Return the (x, y) coordinate for the center point of the cell that contains the specified text.  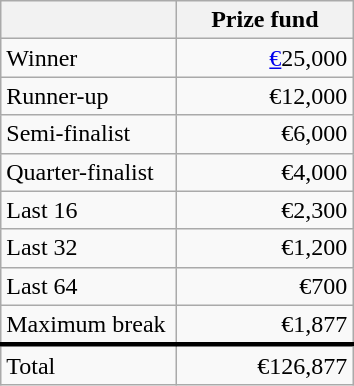
Last 32 (89, 248)
€12,000 (265, 96)
Quarter-finalist (89, 172)
€1,200 (265, 248)
€1,877 (265, 325)
Runner-up (89, 96)
€2,300 (265, 210)
Winner (89, 58)
€700 (265, 286)
Last 64 (89, 286)
Prize fund (265, 20)
€4,000 (265, 172)
€6,000 (265, 134)
Maximum break (89, 325)
€126,877 (265, 365)
Last 16 (89, 210)
€25,000 (265, 58)
Semi-finalist (89, 134)
Total (89, 365)
